Return the [X, Y] coordinate for the center point of the cell that contains the specified text.  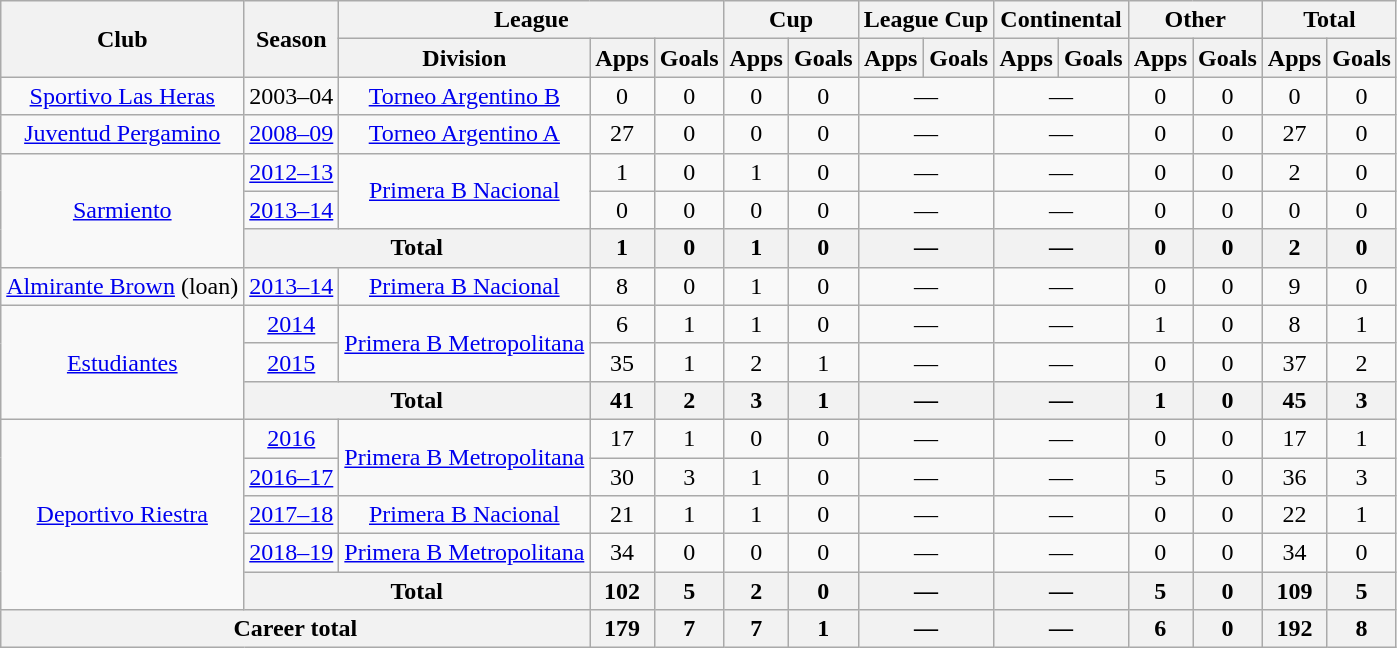
2014 [292, 324]
Estudiantes [122, 362]
League [532, 20]
Almirante Brown (loan) [122, 286]
35 [622, 362]
Torneo Argentino B [464, 96]
Club [122, 39]
22 [1294, 515]
109 [1294, 591]
Torneo Argentino A [464, 134]
21 [622, 515]
102 [622, 591]
9 [1294, 286]
2017–18 [292, 515]
Sarmiento [122, 210]
2015 [292, 362]
Season [292, 39]
Other [1195, 20]
30 [622, 477]
45 [1294, 400]
Juventud Pergamino [122, 134]
Sportivo Las Heras [122, 96]
Deportivo Riestra [122, 514]
League Cup [926, 20]
2016 [292, 438]
2008–09 [292, 134]
2018–19 [292, 553]
2016–17 [292, 477]
192 [1294, 629]
2003–04 [292, 96]
179 [622, 629]
Career total [296, 629]
Cup [791, 20]
Division [464, 58]
37 [1294, 362]
41 [622, 400]
2012–13 [292, 172]
36 [1294, 477]
Continental [1061, 20]
